For the text-containing cell, return its midpoint in [x, y] coordinate format. 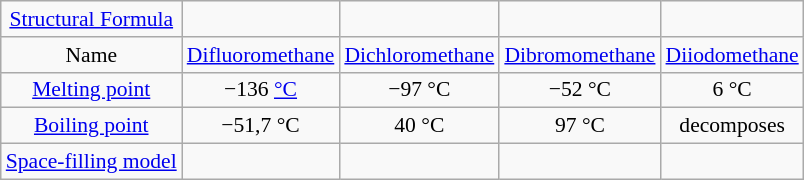
97 °C [580, 126]
Space-filling model [92, 162]
Difluoromethane [261, 55]
−52 °C [580, 90]
Dibromomethane [580, 55]
40 °C [419, 126]
−136 °C [261, 90]
Melting point [92, 90]
6 °C [732, 90]
Boiling point [92, 126]
−97 °C [419, 90]
Diiodomethane [732, 55]
Dichloromethane [419, 55]
Structural Formula [92, 19]
Name [92, 55]
decomposes [732, 126]
−51,7 °C [261, 126]
